Locate the cell with the specified text and output its (x, y) center coordinate. 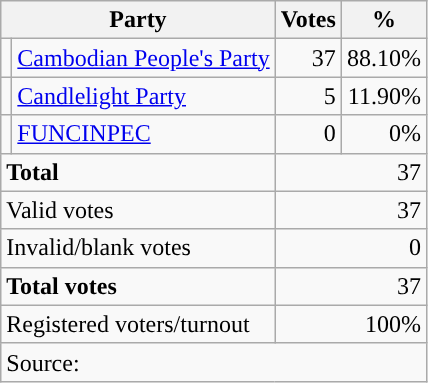
100% (350, 324)
88.10% (384, 58)
Votes (308, 20)
Invalid/blank votes (138, 248)
11.90% (384, 96)
Candlelight Party (144, 96)
Total votes (138, 286)
Total (138, 172)
% (384, 20)
FUNCINPEC (144, 134)
Cambodian People's Party (144, 58)
Party (138, 20)
Source: (214, 362)
Registered voters/turnout (138, 324)
Valid votes (138, 210)
0% (384, 134)
5 (308, 96)
